Scan for the cell matching the given text and deliver its [X, Y] coordinate at center. 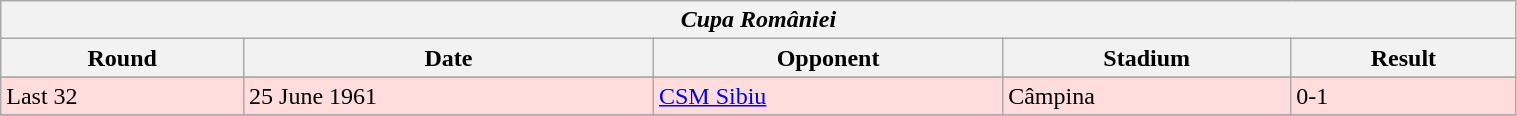
Opponent [828, 58]
Cupa României [758, 20]
25 June 1961 [449, 96]
Last 32 [122, 96]
Stadium [1147, 58]
Result [1404, 58]
Câmpina [1147, 96]
CSM Sibiu [828, 96]
0-1 [1404, 96]
Date [449, 58]
Round [122, 58]
